Search for the cell housing the specified text and yield its (x, y) center coordinate. 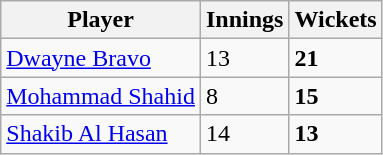
21 (336, 58)
Player (101, 20)
Dwayne Bravo (101, 58)
15 (336, 96)
8 (244, 96)
14 (244, 134)
Wickets (336, 20)
Mohammad Shahid (101, 96)
Innings (244, 20)
Shakib Al Hasan (101, 134)
